Extract the (x, y) coordinate from the center of the cell holding the provided text.  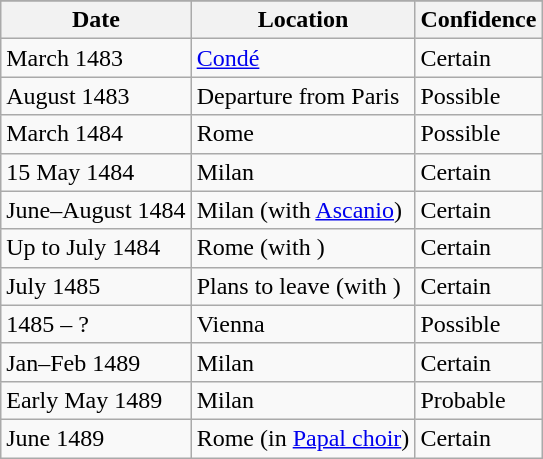
Up to July 1484 (96, 248)
Departure from Paris (303, 96)
Vienna (303, 324)
June–August 1484 (96, 210)
Rome (in Papal choir) (303, 438)
Jan–Feb 1489 (96, 362)
March 1484 (96, 134)
Rome (303, 134)
Date (96, 20)
Rome (with ) (303, 248)
15 May 1484 (96, 172)
August 1483 (96, 96)
June 1489 (96, 438)
Milan (with Ascanio) (303, 210)
Early May 1489 (96, 400)
Confidence (478, 20)
Location (303, 20)
Condé (303, 58)
Probable (478, 400)
July 1485 (96, 286)
Plans to leave (with ) (303, 286)
1485 – ? (96, 324)
March 1483 (96, 58)
